From the cell containing the given text, extract its center point as (x, y) coordinate. 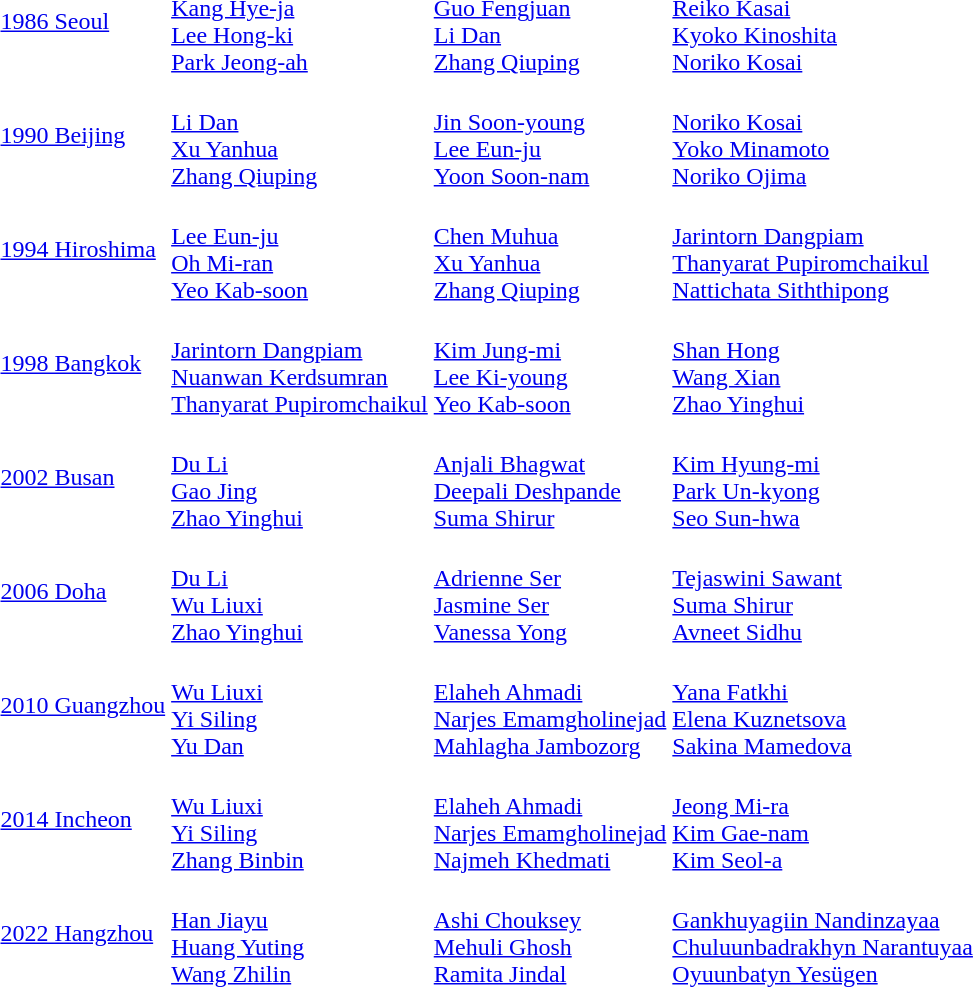
Adrienne SerJasmine SerVanessa Yong (550, 592)
Anjali BhagwatDeepali DeshpandeSuma Shirur (550, 478)
Li DanXu YanhuaZhang Qiuping (300, 136)
Lee Eun-juOh Mi-ranYeo Kab-soon (300, 250)
Du LiGao JingZhao Yinghui (300, 478)
Du LiWu LiuxiZhao Yinghui (300, 592)
Wu LiuxiYi SilingYu Dan (300, 706)
Wu LiuxiYi SilingZhang Binbin (300, 820)
Jin Soon-youngLee Eun-juYoon Soon-nam (550, 136)
Chen MuhuaXu YanhuaZhang Qiuping (550, 250)
Kim Jung-miLee Ki-youngYeo Kab-soon (550, 364)
Jarintorn DangpiamNuanwan KerdsumranThanyarat Pupiromchaikul (300, 364)
Elaheh AhmadiNarjes EmamgholinejadMahlagha Jambozorg (550, 706)
Elaheh AhmadiNarjes EmamgholinejadNajmeh Khedmati (550, 820)
